Detect which cell encompasses the target text, then output its [X, Y] center coordinate. 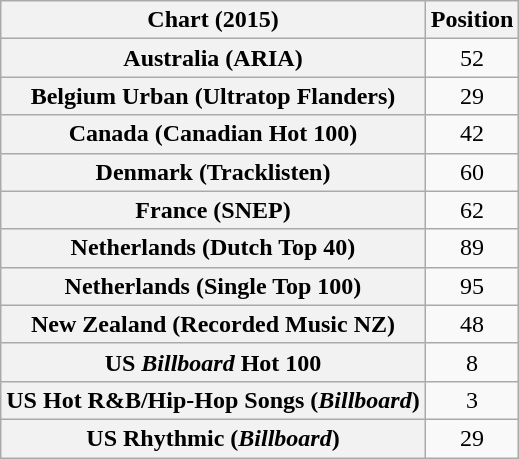
3 [472, 400]
89 [472, 248]
62 [472, 210]
60 [472, 172]
Netherlands (Dutch Top 40) [213, 248]
Canada (Canadian Hot 100) [213, 134]
France (SNEP) [213, 210]
Position [472, 20]
42 [472, 134]
US Billboard Hot 100 [213, 362]
New Zealand (Recorded Music NZ) [213, 324]
Australia (ARIA) [213, 58]
US Rhythmic (Billboard) [213, 438]
52 [472, 58]
Netherlands (Single Top 100) [213, 286]
Chart (2015) [213, 20]
48 [472, 324]
US Hot R&B/Hip-Hop Songs (Billboard) [213, 400]
Denmark (Tracklisten) [213, 172]
Belgium Urban (Ultratop Flanders) [213, 96]
95 [472, 286]
8 [472, 362]
